Provide the (X, Y) coordinate of the cell's center where the given text is located.  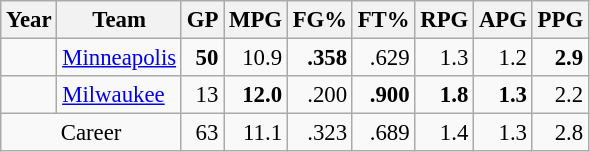
10.9 (256, 58)
.629 (384, 58)
.358 (320, 58)
2.8 (560, 133)
Year (29, 20)
APG (504, 20)
MPG (256, 20)
11.1 (256, 133)
FT% (384, 20)
2.9 (560, 58)
.323 (320, 133)
2.2 (560, 95)
Milwaukee (119, 95)
1.8 (444, 95)
1.4 (444, 133)
FG% (320, 20)
GP (202, 20)
50 (202, 58)
12.0 (256, 95)
PPG (560, 20)
.689 (384, 133)
13 (202, 95)
Minneapolis (119, 58)
1.2 (504, 58)
.900 (384, 95)
Team (119, 20)
RPG (444, 20)
63 (202, 133)
.200 (320, 95)
Career (92, 133)
